Pinpoint the cell where the given text exists, returning its [x, y] midpoint coordinate. 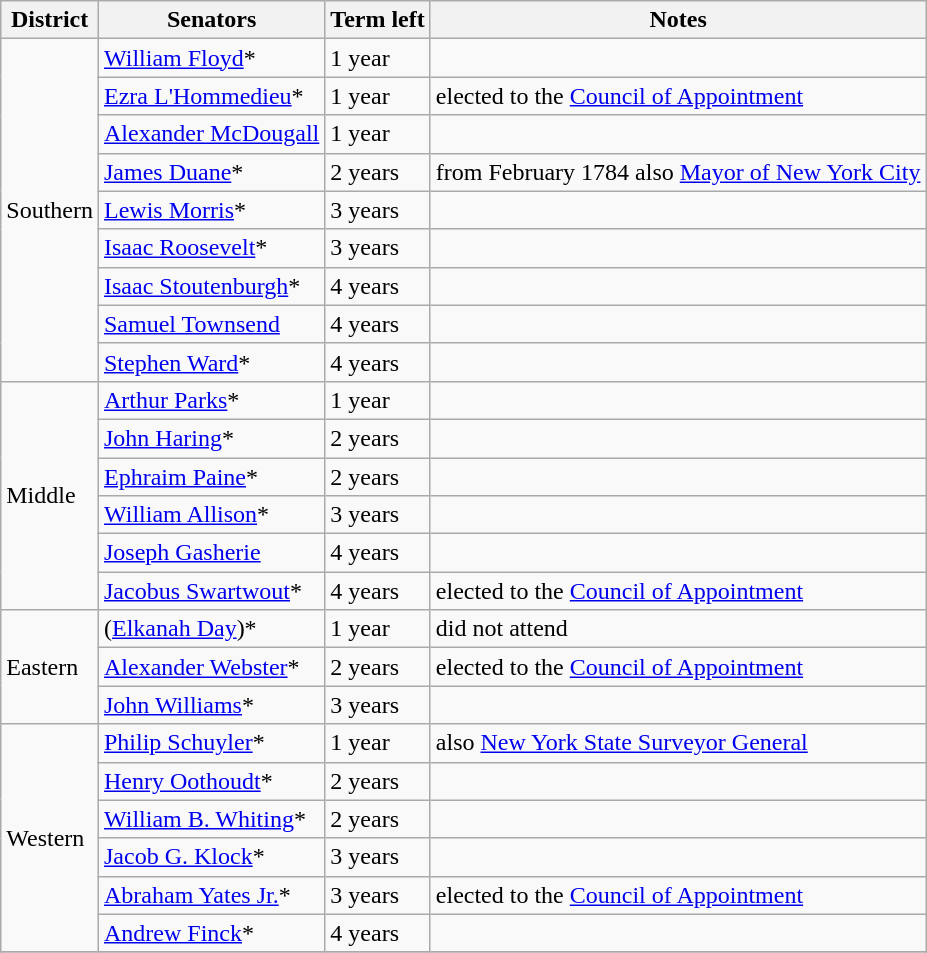
Abraham Yates Jr.* [211, 895]
Western [50, 838]
Philip Schuyler* [211, 743]
Ezra L'Hommedieu* [211, 96]
William Floyd* [211, 58]
Jacobus Swartwout* [211, 591]
John Williams* [211, 705]
Isaac Roosevelt* [211, 248]
William B. Whiting* [211, 819]
from February 1784 also Mayor of New York City [678, 172]
Arthur Parks* [211, 400]
(Elkanah Day)* [211, 629]
Notes [678, 20]
Ephraim Paine* [211, 477]
Henry Oothoudt* [211, 781]
James Duane* [211, 172]
also New York State Surveyor General [678, 743]
Southern [50, 210]
Lewis Morris* [211, 210]
John Haring* [211, 438]
Joseph Gasherie [211, 553]
Alexander Webster* [211, 667]
Jacob G. Klock* [211, 857]
did not attend [678, 629]
Senators [211, 20]
Isaac Stoutenburgh* [211, 286]
Stephen Ward* [211, 362]
Samuel Townsend [211, 324]
Middle [50, 495]
William Allison* [211, 515]
District [50, 20]
Eastern [50, 667]
Andrew Finck* [211, 933]
Alexander McDougall [211, 134]
Term left [378, 20]
